For the text-containing cell, return its midpoint in [x, y] coordinate format. 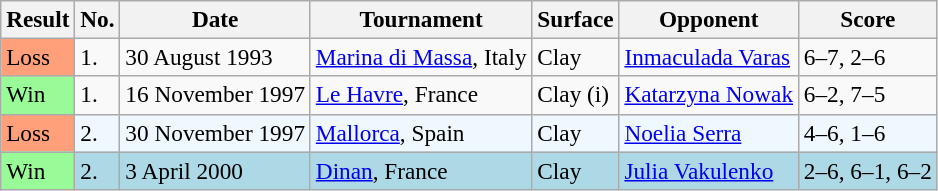
Result [38, 19]
Julia Vakulenko [708, 170]
Le Havre, France [421, 95]
No. [98, 19]
30 November 1997 [215, 133]
4–6, 1–6 [868, 133]
Mallorca, Spain [421, 133]
Score [868, 19]
30 August 1993 [215, 57]
Clay (i) [576, 95]
Katarzyna Nowak [708, 95]
16 November 1997 [215, 95]
3 April 2000 [215, 170]
Inmaculada Varas [708, 57]
6–2, 7–5 [868, 95]
Noelia Serra [708, 133]
Tournament [421, 19]
Date [215, 19]
Surface [576, 19]
2–6, 6–1, 6–2 [868, 170]
6–7, 2–6 [868, 57]
Marina di Massa, Italy [421, 57]
Dinan, France [421, 170]
Opponent [708, 19]
